For the text-containing cell, return its midpoint in (X, Y) coordinate format. 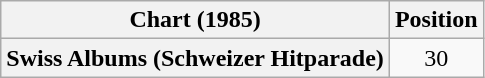
Position (436, 20)
Swiss Albums (Schweizer Hitparade) (196, 58)
30 (436, 58)
Chart (1985) (196, 20)
